Find where the given text appears and provide that cell's center as [x, y] coordinate. 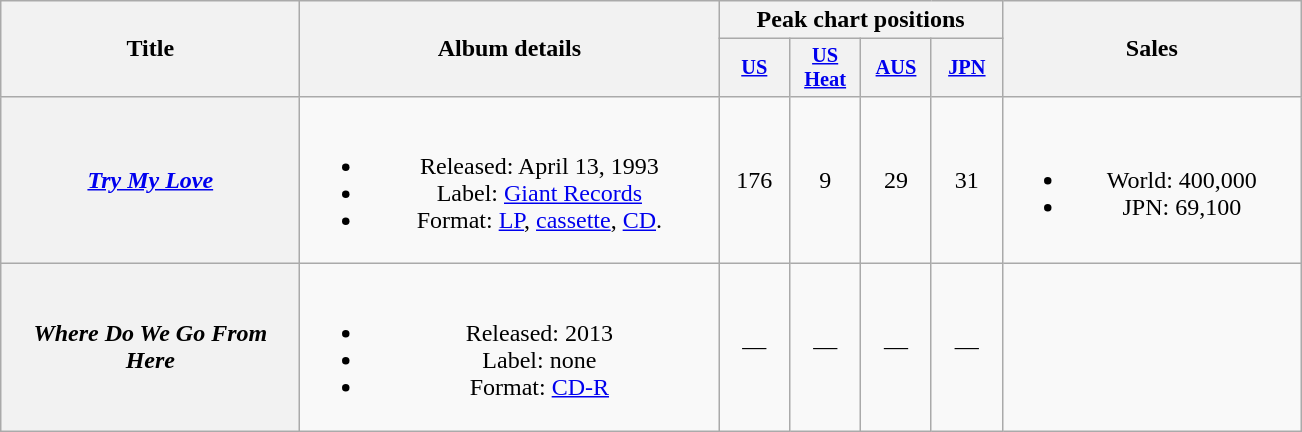
31 [966, 180]
Peak chart positions [860, 20]
AUS [896, 68]
176 [754, 180]
9 [826, 180]
Released: April 13, 1993Label: Giant RecordsFormat: LP, cassette, CD. [510, 180]
Sales [1152, 49]
JPN [966, 68]
29 [896, 180]
Released: 2013Label: noneFormat: CD-R [510, 348]
Where Do We Go From Here [150, 348]
Album details [510, 49]
US [754, 68]
World: 400,000JPN: 69,100 [1152, 180]
Title [150, 49]
Try My Love [150, 180]
US Heat [826, 68]
